Search for the cell housing the specified text and yield its [x, y] center coordinate. 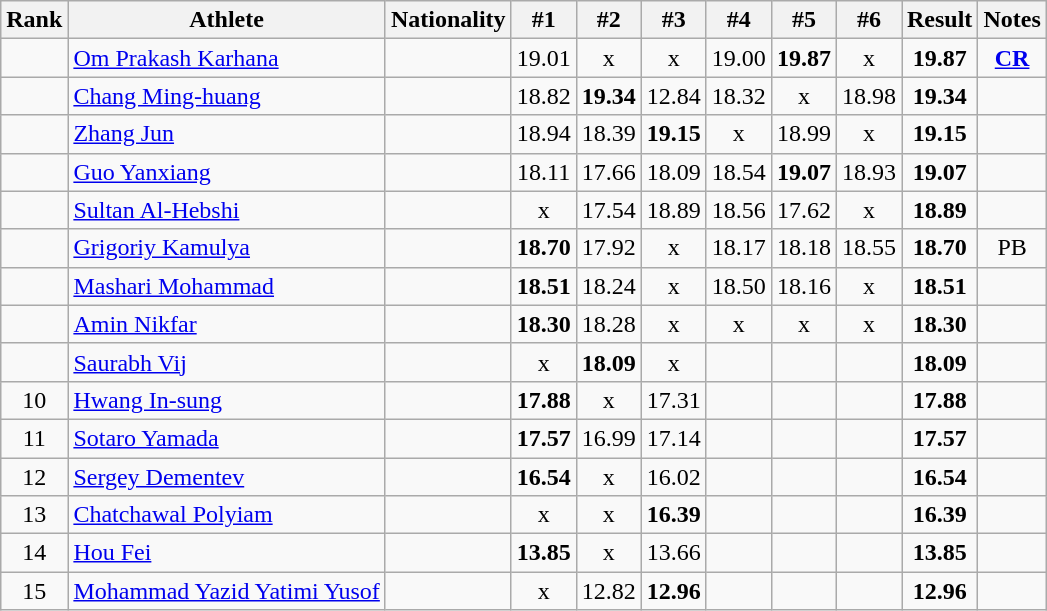
Chatchawal Polyiam [227, 515]
Rank [34, 20]
#3 [674, 20]
18.98 [868, 96]
PB [1012, 248]
Saurabh Vij [227, 362]
18.94 [544, 134]
17.14 [674, 438]
17.66 [608, 172]
18.24 [608, 286]
#5 [804, 20]
13.66 [674, 553]
17.62 [804, 210]
16.99 [608, 438]
Chang Ming-huang [227, 96]
Mohammad Yazid Yatimi Yusof [227, 591]
#4 [738, 20]
Sergey Dementev [227, 477]
CR [1012, 58]
Zhang Jun [227, 134]
18.93 [868, 172]
11 [34, 438]
18.55 [868, 248]
#2 [608, 20]
18.39 [608, 134]
19.01 [544, 58]
Guo Yanxiang [227, 172]
18.16 [804, 286]
Result [940, 20]
15 [34, 591]
Mashari Mohammad [227, 286]
Om Prakash Karhana [227, 58]
Hou Fei [227, 553]
18.17 [738, 248]
12 [34, 477]
18.50 [738, 286]
#1 [544, 20]
10 [34, 400]
18.56 [738, 210]
Nationality [448, 20]
Notes [1012, 20]
18.32 [738, 96]
18.11 [544, 172]
17.31 [674, 400]
19.00 [738, 58]
Sotaro Yamada [227, 438]
Hwang In-sung [227, 400]
18.82 [544, 96]
Grigoriy Kamulya [227, 248]
Athlete [227, 20]
18.99 [804, 134]
12.84 [674, 96]
16.02 [674, 477]
18.18 [804, 248]
#6 [868, 20]
18.54 [738, 172]
13 [34, 515]
17.54 [608, 210]
17.92 [608, 248]
Sultan Al-Hebshi [227, 210]
14 [34, 553]
12.82 [608, 591]
Amin Nikfar [227, 324]
18.28 [608, 324]
